From the cell containing the given text, extract its center point as [X, Y] coordinate. 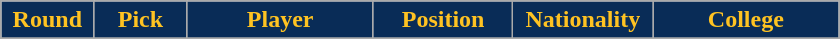
Round [48, 20]
College [746, 20]
Pick [140, 20]
Position [443, 20]
Nationality [583, 20]
Player [280, 20]
